Identify which cell holds the provided text, then report its (X, Y) central coordinate. 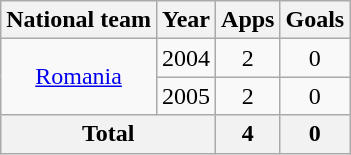
Romania (79, 77)
Year (186, 20)
2004 (186, 58)
Apps (248, 20)
National team (79, 20)
4 (248, 134)
Goals (315, 20)
2005 (186, 96)
Total (108, 134)
